Identify which cell holds the provided text, then report its [x, y] central coordinate. 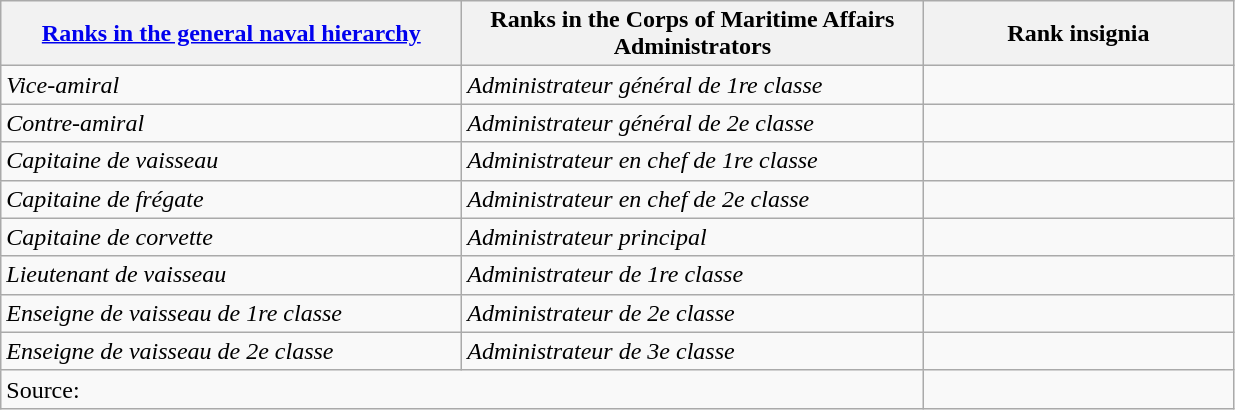
Capitaine de vaisseau [232, 161]
Capitaine de frégate [232, 199]
Administrateur de 1re classe [692, 275]
Rank insignia [1078, 34]
Ranks in the general naval hierarchy [232, 34]
Ranks in the Corps of Maritime Affairs Administrators [692, 34]
Source: [462, 389]
Administrateur général de 1re classe [692, 85]
Enseigne de vaisseau de 1re classe [232, 313]
Administrateur de 3e classe [692, 351]
Vice-amiral [232, 85]
Administrateur de 2e classe [692, 313]
Administrateur en chef de 1re classe [692, 161]
Contre-amiral [232, 123]
Administrateur principal [692, 237]
Lieutenant de vaisseau [232, 275]
Enseigne de vaisseau de 2e classe [232, 351]
Administrateur en chef de 2e classe [692, 199]
Capitaine de corvette [232, 237]
Administrateur général de 2e classe [692, 123]
